Capture the cell that displays the provided text and extract its [X, Y] central coordinate. 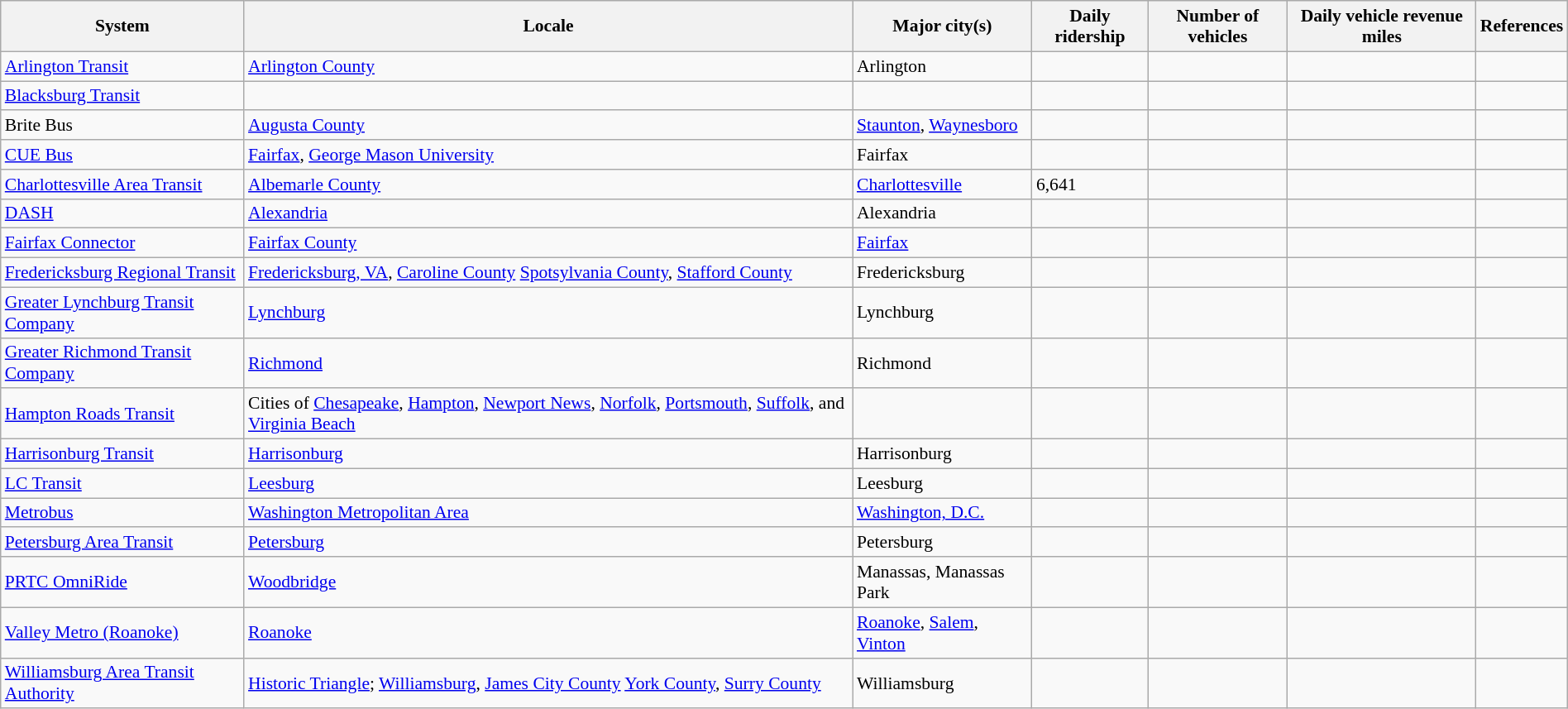
PRTC OmniRide [122, 582]
Blacksburg Transit [122, 96]
Staunton, Waynesboro [943, 126]
Washington, D.C. [943, 513]
LC Transit [122, 483]
Locale [548, 26]
Charlottesville Area Transit [122, 184]
Greater Lynchburg Transit Company [122, 313]
Metrobus [122, 513]
References [1522, 26]
Fredericksburg Regional Transit [122, 273]
Woodbridge [548, 582]
Fairfax Connector [122, 243]
Historic Triangle; Williamsburg, James City County York County, Surry County [548, 683]
Hampton Roads Transit [122, 414]
Albemarle County [548, 184]
Augusta County [548, 126]
Charlottesville [943, 184]
Manassas, Manassas Park [943, 582]
Fairfax, George Mason University [548, 155]
DASH [122, 213]
Arlington [943, 66]
Valley Metro (Roanoke) [122, 632]
Daily vehicle revenue miles [1382, 26]
CUE Bus [122, 155]
Williamsburg [943, 683]
Petersburg Area Transit [122, 543]
Fairfax County [548, 243]
Arlington Transit [122, 66]
Arlington County [548, 66]
Roanoke [548, 632]
Number of vehicles [1217, 26]
Washington Metropolitan Area [548, 513]
Major city(s) [943, 26]
Harrisonburg Transit [122, 454]
Greater Richmond Transit Company [122, 362]
6,641 [1090, 184]
System [122, 26]
Daily ridership [1090, 26]
Williamsburg Area Transit Authority [122, 683]
Brite Bus [122, 126]
Roanoke, Salem, Vinton [943, 632]
Fredericksburg [943, 273]
Fredericksburg, VA, Caroline County Spotsylvania County, Stafford County [548, 273]
Cities of Chesapeake, Hampton, Newport News, Norfolk, Portsmouth, Suffolk, and Virginia Beach [548, 414]
